Detect which cell encompasses the target text, then output its [x, y] center coordinate. 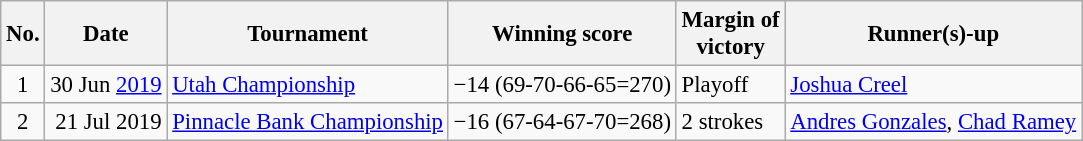
Tournament [308, 34]
−14 (69-70-66-65=270) [562, 85]
1 [23, 85]
Margin ofvictory [730, 34]
−16 (67-64-67-70=268) [562, 122]
No. [23, 34]
Pinnacle Bank Championship [308, 122]
21 Jul 2019 [106, 122]
Joshua Creel [934, 85]
Winning score [562, 34]
2 strokes [730, 122]
Utah Championship [308, 85]
30 Jun 2019 [106, 85]
Runner(s)-up [934, 34]
2 [23, 122]
Andres Gonzales, Chad Ramey [934, 122]
Date [106, 34]
Playoff [730, 85]
